Return the [x, y] coordinate for the center point of the cell that contains the specified text.  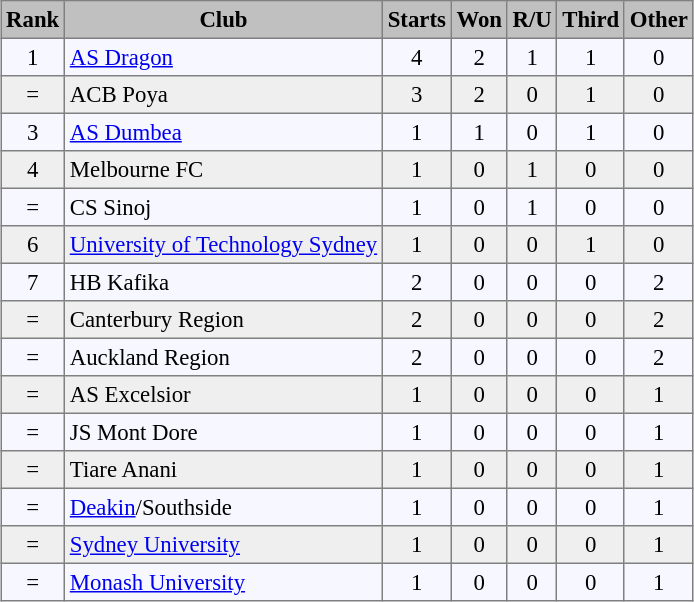
HB Kafika [224, 282]
University of Technology Sydney [224, 245]
AS Excelsior [224, 395]
Tiare Anani [224, 470]
AS Dumbea [224, 132]
Third [590, 20]
CS Sinoj [224, 207]
Starts [416, 20]
AS Dragon [224, 57]
Other [658, 20]
Club [224, 20]
Auckland Region [224, 357]
R/U [532, 20]
Monash University [224, 582]
Won [479, 20]
6 [33, 245]
Rank [33, 20]
ACB Poya [224, 95]
Sydney University [224, 545]
7 [33, 282]
Canterbury Region [224, 320]
Melbourne FC [224, 170]
Deakin/Southside [224, 507]
JS Mont Dore [224, 432]
